Output the [x, y] coordinate of the center of the cell containing the given text.  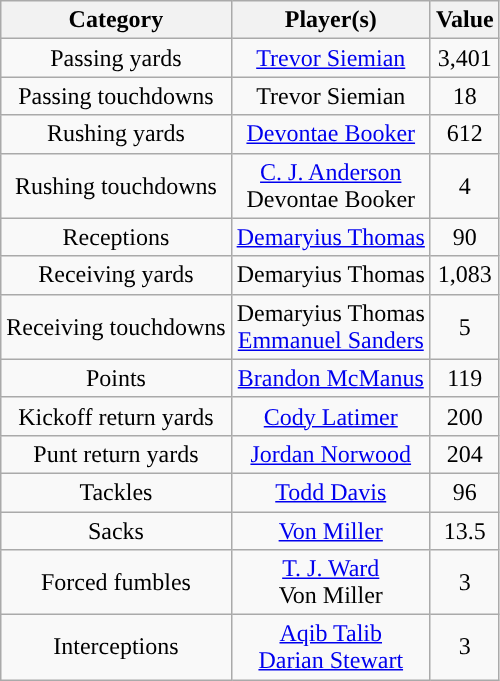
Forced fumbles [116, 582]
90 [464, 237]
Von Miller [330, 531]
Kickoff return yards [116, 416]
Receiving yards [116, 275]
Category [116, 20]
612 [464, 134]
Brandon McManus [330, 378]
Rushing touchdowns [116, 186]
T. J. WardVon Miller [330, 582]
5 [464, 326]
Points [116, 378]
119 [464, 378]
Todd Davis [330, 492]
13.5 [464, 531]
Tackles [116, 492]
Player(s) [330, 20]
1,083 [464, 275]
Aqib TalibDarian Stewart [330, 648]
Interceptions [116, 648]
Rushing yards [116, 134]
C. J. AndersonDevontae Booker [330, 186]
Sacks [116, 531]
Receptions [116, 237]
Passing touchdowns [116, 96]
3,401 [464, 58]
96 [464, 492]
Receiving touchdowns [116, 326]
18 [464, 96]
Value [464, 20]
Devontae Booker [330, 134]
200 [464, 416]
Cody Latimer [330, 416]
204 [464, 454]
Passing yards [116, 58]
Punt return yards [116, 454]
Demaryius ThomasEmmanuel Sanders [330, 326]
Jordan Norwood [330, 454]
4 [464, 186]
